Capture the cell that displays the provided text and extract its (X, Y) central coordinate. 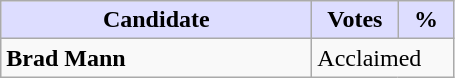
Brad Mann (156, 58)
Votes (355, 20)
Acclaimed (383, 58)
% (426, 20)
Candidate (156, 20)
